Locate the cell with the specified text and output its [x, y] center coordinate. 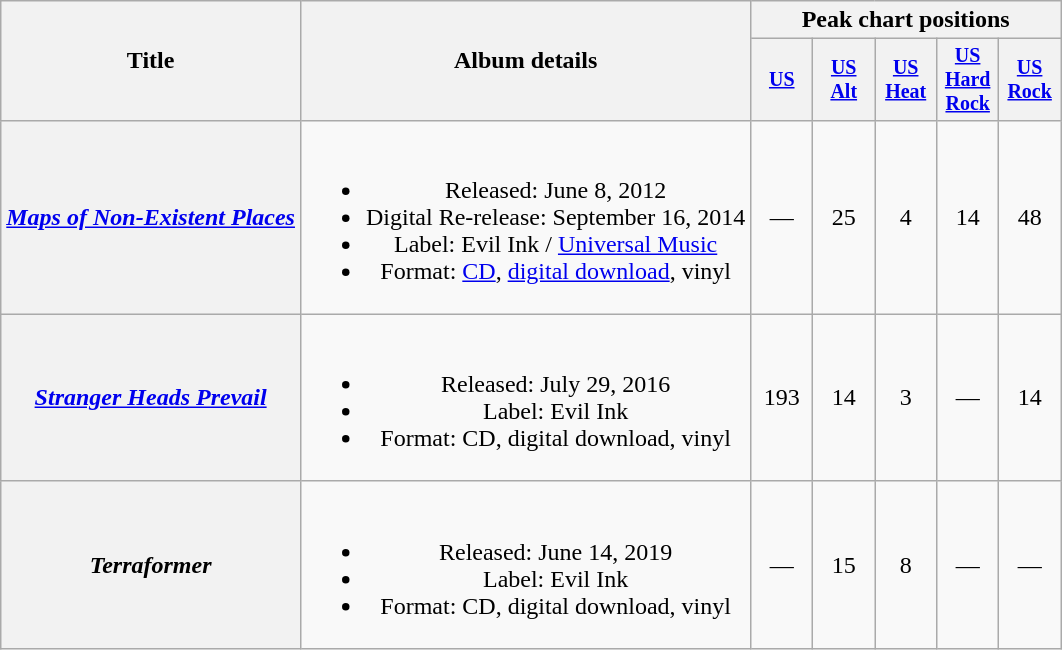
8 [906, 564]
Released: June 14, 2019Label: Evil InkFormat: CD, digital download, vinyl [525, 564]
Maps of Non-Existent Places [151, 217]
US [782, 80]
US Alt [844, 80]
48 [1030, 217]
US Hard Rock [968, 80]
US Rock [1030, 80]
3 [906, 398]
Peak chart positions [906, 20]
USHeat [906, 80]
Title [151, 61]
193 [782, 398]
15 [844, 564]
Released: June 8, 2012Digital Re-release: September 16, 2014Label: Evil Ink / Universal MusicFormat: CD, digital download, vinyl [525, 217]
4 [906, 217]
Album details [525, 61]
Released: July 29, 2016Label: Evil InkFormat: CD, digital download, vinyl [525, 398]
Stranger Heads Prevail [151, 398]
25 [844, 217]
Terraformer [151, 564]
